Find where the given text appears and provide that cell's center as (X, Y) coordinate. 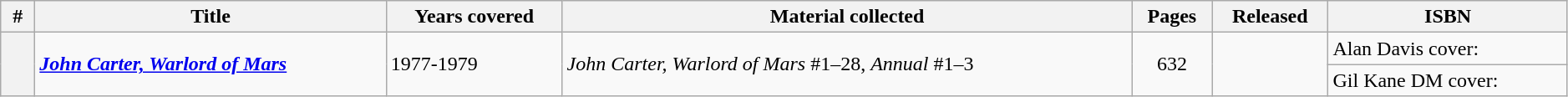
Pages (1171, 17)
ISBN (1448, 17)
Gil Kane DM cover: (1448, 80)
632 (1171, 64)
Released (1270, 17)
Material collected (847, 17)
Title (211, 17)
1977-1979 (474, 64)
# (18, 17)
Years covered (474, 17)
John Carter, Warlord of Mars (211, 64)
John Carter, Warlord of Mars #1–28, Annual #1–3 (847, 64)
Alan Davis cover: (1448, 48)
